From the cell containing the given text, extract its center point as [x, y] coordinate. 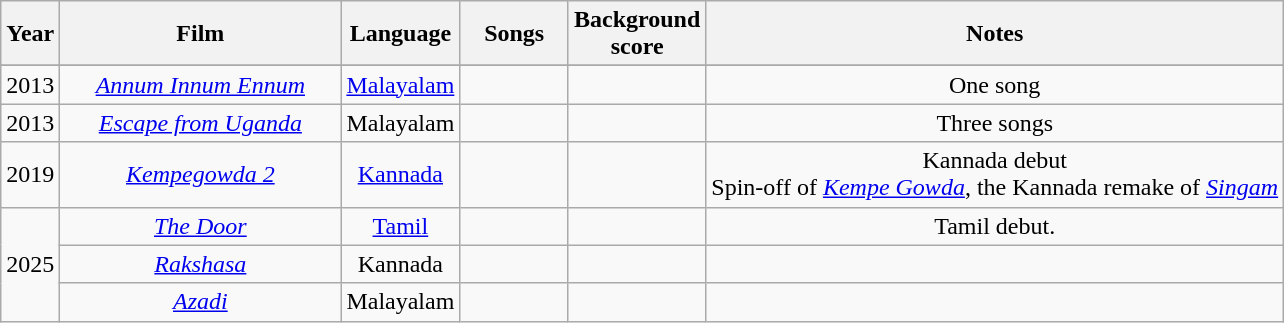
Tamil debut. [995, 226]
Language [400, 34]
2025 [30, 264]
Notes [995, 34]
Escape from Uganda [200, 123]
Three songs [995, 123]
The Door [200, 226]
2019 [30, 174]
Year [30, 34]
Background score [636, 34]
Songs [514, 34]
Rakshasa [200, 264]
Kannada debutSpin-off of Kempe Gowda, the Kannada remake of Singam [995, 174]
Azadi [200, 302]
Kempegowda 2 [200, 174]
One song [995, 85]
Tamil [400, 226]
Film [200, 34]
Annum Innum Ennum [200, 85]
